Provide the [x, y] coordinate of the cell's center where the given text is located.  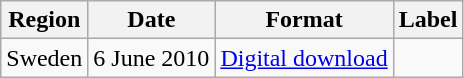
Region [44, 20]
Label [428, 20]
Format [304, 20]
Digital download [304, 58]
Sweden [44, 58]
6 June 2010 [152, 58]
Date [152, 20]
